Identify which cell holds the provided text, then report its [X, Y] central coordinate. 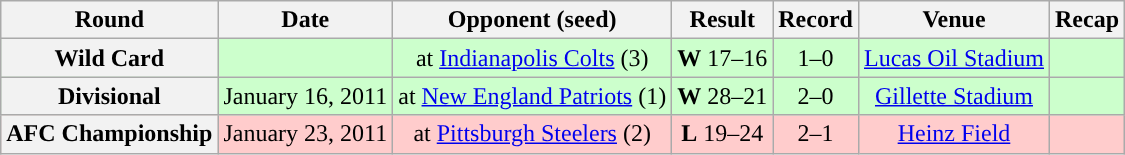
Round [110, 20]
Lucas Oil Stadium [954, 58]
January 23, 2011 [306, 134]
2–1 [816, 134]
at Indianapolis Colts (3) [532, 58]
2–0 [816, 96]
Record [816, 20]
Venue [954, 20]
Opponent (seed) [532, 20]
January 16, 2011 [306, 96]
at Pittsburgh Steelers (2) [532, 134]
AFC Championship [110, 134]
Recap [1088, 20]
Heinz Field [954, 134]
W 28–21 [722, 96]
L 19–24 [722, 134]
at New England Patriots (1) [532, 96]
1–0 [816, 58]
Date [306, 20]
Result [722, 20]
Wild Card [110, 58]
W 17–16 [722, 58]
Gillette Stadium [954, 96]
Divisional [110, 96]
